Return the (x, y) coordinate for the center point of the cell that contains the specified text.  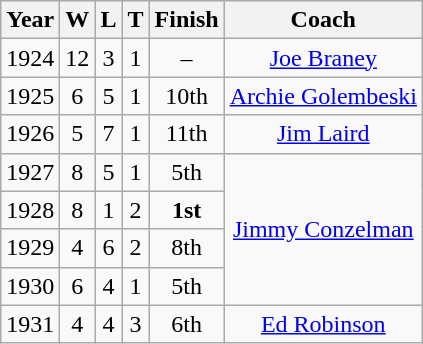
W (78, 20)
T (136, 20)
Archie Golembeski (323, 96)
Year (30, 20)
– (186, 58)
Jimmy Conzelman (323, 229)
1928 (30, 210)
Finish (186, 20)
Joe Braney (323, 58)
Ed Robinson (323, 324)
1st (186, 210)
6th (186, 324)
1931 (30, 324)
1930 (30, 286)
1925 (30, 96)
1926 (30, 134)
10th (186, 96)
7 (108, 134)
11th (186, 134)
12 (78, 58)
Coach (323, 20)
8th (186, 248)
L (108, 20)
1929 (30, 248)
1924 (30, 58)
Jim Laird (323, 134)
1927 (30, 172)
